Capture the cell that displays the provided text and extract its [x, y] central coordinate. 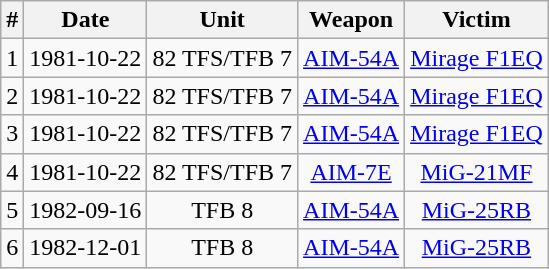
MiG-21MF [477, 172]
2 [12, 96]
6 [12, 248]
1982-09-16 [86, 210]
4 [12, 172]
Unit [222, 20]
# [12, 20]
3 [12, 134]
Date [86, 20]
1982-12-01 [86, 248]
5 [12, 210]
Weapon [352, 20]
Victim [477, 20]
1 [12, 58]
AIM-7E [352, 172]
